Determine the [X, Y] coordinate at the center of the cell enclosing the given text.  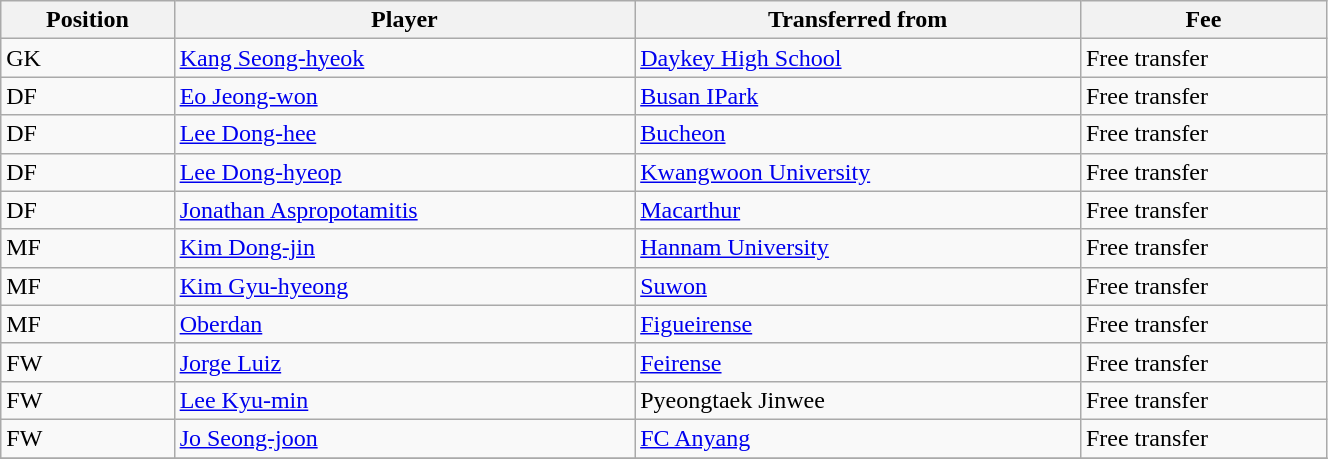
Kwangwoon University [858, 172]
Daykey High School [858, 58]
Fee [1203, 20]
Kim Gyu-hyeong [404, 286]
Macarthur [858, 210]
Hannam University [858, 248]
Kim Dong-jin [404, 248]
Pyeongtaek Jinwee [858, 400]
FC Anyang [858, 438]
Eo Jeong-won [404, 96]
Suwon [858, 286]
Feirense [858, 362]
Position [88, 20]
Oberdan [404, 324]
Busan IPark [858, 96]
Lee Dong-hyeop [404, 172]
Lee Kyu-min [404, 400]
Kang Seong-hyeok [404, 58]
Lee Dong-hee [404, 134]
Bucheon [858, 134]
Jo Seong-joon [404, 438]
Player [404, 20]
Jonathan Aspropotamitis [404, 210]
GK [88, 58]
Figueirense [858, 324]
Jorge Luiz [404, 362]
Transferred from [858, 20]
